Identify which cell holds the provided text, then report its (X, Y) central coordinate. 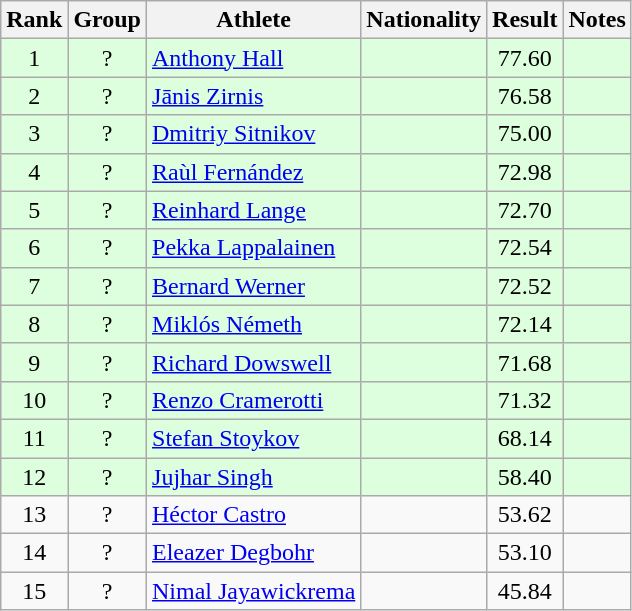
13 (34, 515)
Anthony Hall (254, 58)
Result (525, 20)
Nimal Jayawickrema (254, 591)
77.60 (525, 58)
76.58 (525, 96)
Jānis Zirnis (254, 96)
12 (34, 477)
4 (34, 172)
Jujhar Singh (254, 477)
11 (34, 438)
71.68 (525, 362)
Raùl Fernández (254, 172)
58.40 (525, 477)
1 (34, 58)
3 (34, 134)
Reinhard Lange (254, 210)
72.14 (525, 324)
8 (34, 324)
5 (34, 210)
Pekka Lappalainen (254, 248)
72.52 (525, 286)
14 (34, 553)
53.10 (525, 553)
Eleazer Degbohr (254, 553)
Athlete (254, 20)
71.32 (525, 400)
Nationality (424, 20)
Group (108, 20)
15 (34, 591)
2 (34, 96)
Richard Dowswell (254, 362)
68.14 (525, 438)
Héctor Castro (254, 515)
45.84 (525, 591)
9 (34, 362)
6 (34, 248)
Bernard Werner (254, 286)
Rank (34, 20)
Notes (597, 20)
Miklós Németh (254, 324)
10 (34, 400)
53.62 (525, 515)
72.98 (525, 172)
72.54 (525, 248)
72.70 (525, 210)
75.00 (525, 134)
Stefan Stoykov (254, 438)
7 (34, 286)
Dmitriy Sitnikov (254, 134)
Renzo Cramerotti (254, 400)
